Locate the cell with the specified text and output its (X, Y) center coordinate. 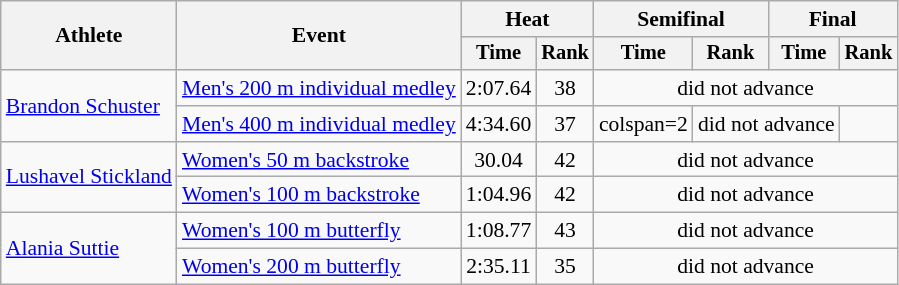
Men's 200 m individual medley (319, 88)
43 (565, 231)
colspan=2 (644, 124)
38 (565, 88)
Women's 100 m butterfly (319, 231)
Men's 400 m individual medley (319, 124)
35 (565, 267)
Women's 200 m butterfly (319, 267)
Alania Suttie (89, 248)
Lushavel Stickland (89, 178)
4:34.60 (498, 124)
30.04 (498, 160)
1:08.77 (498, 231)
Women's 50 m backstroke (319, 160)
Athlete (89, 36)
2:35.11 (498, 267)
Event (319, 36)
Heat (528, 19)
Semifinal (681, 19)
2:07.64 (498, 88)
1:04.96 (498, 195)
Women's 100 m backstroke (319, 195)
Brandon Schuster (89, 106)
37 (565, 124)
Final (832, 19)
